Output the (x, y) coordinate of the center of the cell containing the given text.  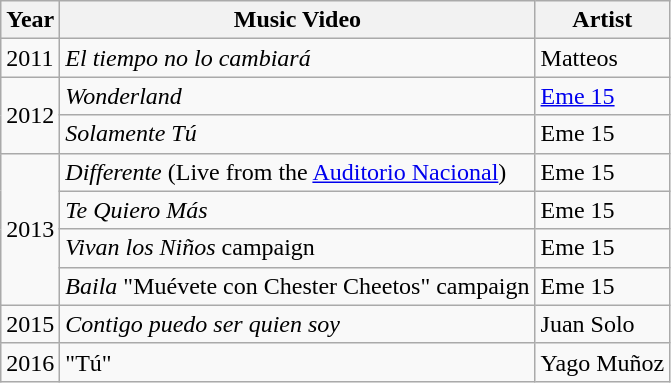
El tiempo no lo cambiará (298, 58)
Solamente Tú (298, 134)
Music Video (298, 20)
2013 (30, 229)
Year (30, 20)
Contigo puedo ser quien soy (298, 324)
Artist (602, 20)
"Tú" (298, 362)
2012 (30, 115)
Juan Solo (602, 324)
Matteos (602, 58)
Yago Muñoz (602, 362)
Wonderland (298, 96)
Te Quiero Más (298, 210)
Differente (Live from the Auditorio Nacional) (298, 172)
Baila "Muévete con Chester Cheetos" campaign (298, 286)
2011 (30, 58)
2016 (30, 362)
Vivan los Niños campaign (298, 248)
2015 (30, 324)
